Return the [x, y] coordinate for the center point of the cell that contains the specified text.  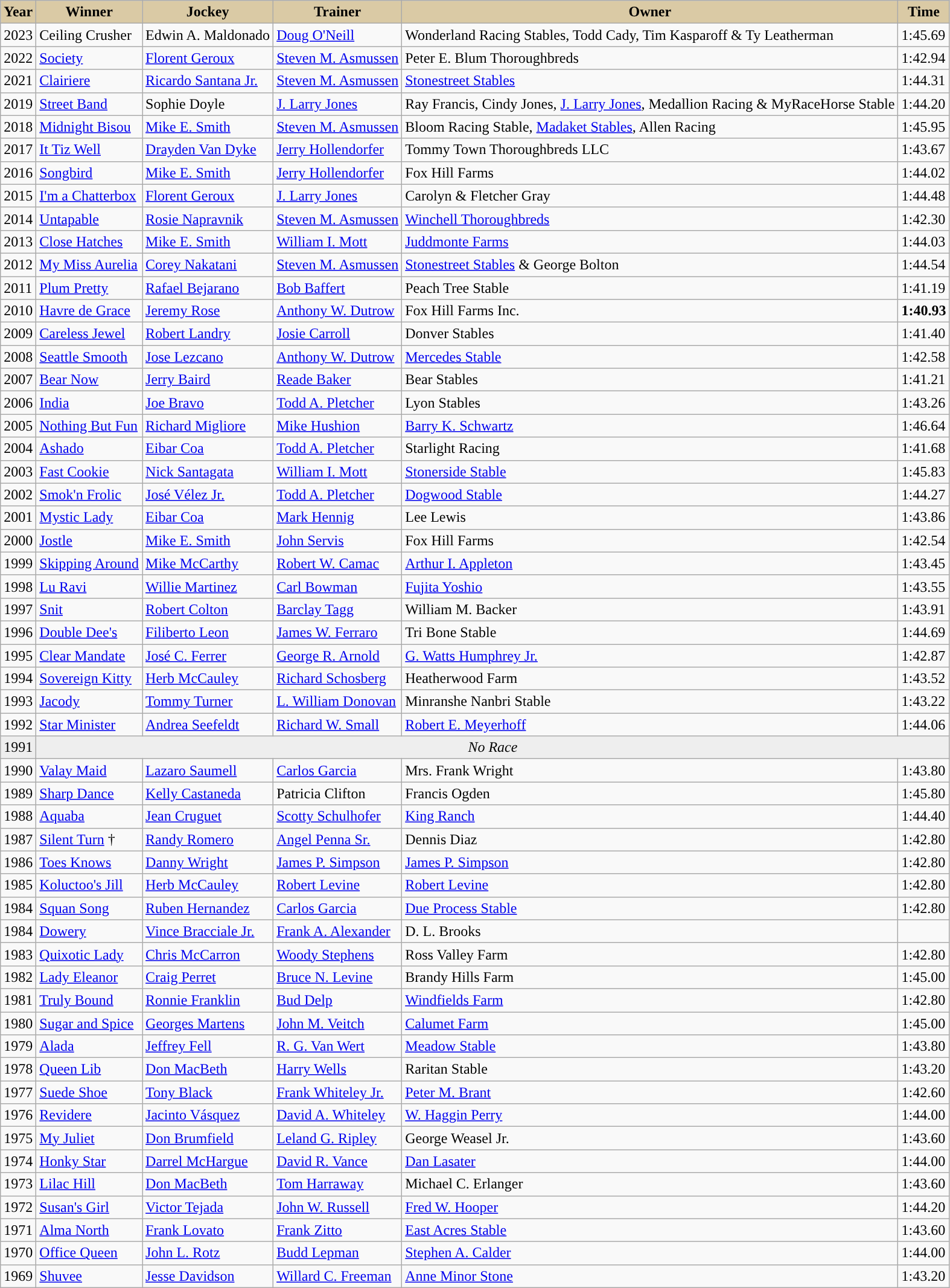
Lilac Hill [89, 1184]
L. William Donovan [338, 702]
Budd Lepman [338, 1253]
Andrea Seefeldt [208, 725]
Mark Hennig [338, 517]
Alada [89, 1046]
1977 [18, 1092]
Arthur I. Appleton [650, 563]
1975 [18, 1138]
India [89, 403]
Willie Martinez [208, 586]
Society [89, 58]
Due Process Stable [650, 908]
Revidere [89, 1115]
1986 [18, 862]
George Weasel Jr. [650, 1138]
Wonderland Racing Stables, Todd Cady, Tim Kasparoff & Ty Leatherman [650, 35]
1996 [18, 632]
1997 [18, 609]
2001 [18, 517]
Sharp Dance [89, 793]
Susan's Girl [89, 1207]
Tom Harraway [338, 1184]
Havre de Grace [89, 311]
1:45.80 [923, 793]
Filiberto Leon [208, 632]
Frank A. Alexander [338, 931]
1:40.93 [923, 311]
2013 [18, 242]
1992 [18, 725]
Jeremy Rose [208, 311]
Jerry Baird [208, 380]
2022 [18, 58]
Double Dee's [89, 632]
Richard Schosberg [338, 679]
Clairiere [89, 81]
Midnight Bisou [89, 127]
Woody Stephens [338, 954]
Randy Romero [208, 839]
Seattle Smooth [89, 357]
Sophie Doyle [208, 104]
2006 [18, 403]
2009 [18, 334]
Careless Jewel [89, 334]
Mike McCarthy [208, 563]
Starlight Racing [650, 449]
Edwin A. Maldonado [208, 35]
Skipping Around [89, 563]
Mystic Lady [89, 517]
1979 [18, 1046]
Leland G. Ripley [338, 1138]
Peach Tree Stable [650, 288]
1:41.19 [923, 288]
Sugar and Spice [89, 1024]
Frank Whiteley Jr. [338, 1092]
Kelly Castaneda [208, 793]
John M. Veitch [338, 1024]
Tommy Town Thoroughbreds LLC [650, 150]
Street Band [89, 104]
D. L. Brooks [650, 931]
1:42.94 [923, 58]
1:41.21 [923, 380]
Frank Lovato [208, 1230]
Bud Delp [338, 1000]
Stonestreet Stables & George Bolton [650, 264]
Carolyn & Fletcher Gray [650, 196]
Bob Baffert [338, 288]
Fred W. Hooper [650, 1207]
Jesse Davidson [208, 1276]
Nothing But Fun [89, 426]
My Juliet [89, 1138]
1981 [18, 1000]
1990 [18, 771]
Lazaro Saumell [208, 771]
Silent Turn † [89, 839]
1973 [18, 1184]
Barry K. Schwartz [650, 426]
1:43.91 [923, 609]
1995 [18, 655]
2002 [18, 495]
I'm a Chatterbox [89, 196]
William M. Backer [650, 609]
2007 [18, 380]
Jacinto Vásquez [208, 1115]
Stonestreet Stables [650, 81]
1988 [18, 816]
Richard W. Small [338, 725]
Fast Cookie [89, 472]
Ruben Hernandez [208, 908]
Star Minister [89, 725]
1:45.69 [923, 35]
1:42.87 [923, 655]
Reade Baker [338, 380]
1:43.86 [923, 517]
Queen Lib [89, 1069]
It Tiz Well [89, 150]
Winchell Thoroughbreds [650, 219]
Close Hatches [89, 242]
Dogwood Stable [650, 495]
Tri Bone Stable [650, 632]
2011 [18, 288]
2021 [18, 81]
2012 [18, 264]
1:44.40 [923, 816]
1993 [18, 702]
Fox Hill Farms Inc. [650, 311]
1:42.54 [923, 540]
Time [923, 12]
East Acres Stable [650, 1230]
Mike Hushion [338, 426]
Drayden Van Dyke [208, 150]
1:41.40 [923, 334]
2016 [18, 173]
Meadow Stable [650, 1046]
1:43.26 [923, 403]
1:44.48 [923, 196]
1987 [18, 839]
R. G. Van Wert [338, 1046]
Jose Lezcano [208, 357]
1:44.02 [923, 173]
Jockey [208, 12]
Smok'n Frolic [89, 495]
Tommy Turner [208, 702]
Robert W. Camac [338, 563]
Honky Star [89, 1161]
Ross Valley Farm [650, 954]
Songbird [89, 173]
W. Haggin Perry [650, 1115]
1:45.83 [923, 472]
George R. Arnold [338, 655]
Juddmonte Farms [650, 242]
2004 [18, 449]
1976 [18, 1115]
Willard C. Freeman [338, 1276]
Stonerside Stable [650, 472]
José Vélez Jr. [208, 495]
2023 [18, 35]
Danny Wright [208, 862]
Frank Zitto [338, 1230]
1:44.69 [923, 632]
1:44.03 [923, 242]
Carl Bowman [338, 586]
2015 [18, 196]
2003 [18, 472]
Josie Carroll [338, 334]
Truly Bound [89, 1000]
Michael C. Erlanger [650, 1184]
Peter M. Brant [650, 1092]
Ashado [89, 449]
Ricardo Santana Jr. [208, 81]
Ceiling Crusher [89, 35]
Jostle [89, 540]
Georges Martens [208, 1024]
1:43.22 [923, 702]
Ray Francis, Cindy Jones, J. Larry Jones, Medallion Racing & MyRaceHorse Stable [650, 104]
Nick Santagata [208, 472]
2000 [18, 540]
Vince Bracciale Jr. [208, 931]
1994 [18, 679]
Clear Mandate [89, 655]
Minranshe Nanbri Stable [650, 702]
Ronnie Franklin [208, 1000]
1999 [18, 563]
1985 [18, 885]
Squan Song [89, 908]
Francis Ogden [650, 793]
Angel Penna Sr. [338, 839]
Quixotic Lady [89, 954]
Alma North [89, 1230]
Sovereign Kitty [89, 679]
Donver Stables [650, 334]
1:43.55 [923, 586]
Barclay Tagg [338, 609]
1978 [18, 1069]
1970 [18, 1253]
Windfields Farm [650, 1000]
Dan Lasater [650, 1161]
Chris McCarron [208, 954]
1:43.67 [923, 150]
1:42.60 [923, 1092]
1972 [18, 1207]
1:44.54 [923, 264]
Trainer [338, 12]
Valay Maid [89, 771]
Heatherwood Farm [650, 679]
1989 [18, 793]
Office Queen [89, 1253]
1:42.30 [923, 219]
Joe Bravo [208, 403]
Anne Minor Stone [650, 1276]
José C. Ferrer [208, 655]
1:45.95 [923, 127]
Jeffrey Fell [208, 1046]
Snit [89, 609]
2008 [18, 357]
David R. Vance [338, 1161]
Jacody [89, 702]
Darrel McHargue [208, 1161]
John W. Russell [338, 1207]
Koluctoo's Jill [89, 885]
Tony Black [208, 1092]
Robert Landry [208, 334]
1998 [18, 586]
James W. Ferraro [338, 632]
Mercedes Stable [650, 357]
My Miss Aurelia [89, 264]
Dowery [89, 931]
David A. Whiteley [338, 1115]
Fujita Yoshio [650, 586]
2017 [18, 150]
Corey Nakatani [208, 264]
1980 [18, 1024]
Richard Migliore [208, 426]
Doug O'Neill [338, 35]
Shuvee [89, 1276]
Bloom Racing Stable, Madaket Stables, Allen Racing [650, 127]
Rosie Napravnik [208, 219]
1:44.06 [923, 725]
Calumet Farm [650, 1024]
Craig Perret [208, 977]
2018 [18, 127]
1969 [18, 1276]
Raritan Stable [650, 1069]
Jean Cruguet [208, 816]
Owner [650, 12]
2014 [18, 219]
Victor Tejada [208, 1207]
2019 [18, 104]
Suede Shoe [89, 1092]
1:44.27 [923, 495]
1983 [18, 954]
1974 [18, 1161]
Bear Now [89, 380]
1:44.31 [923, 81]
Lee Lewis [650, 517]
Aquaba [89, 816]
Mrs. Frank Wright [650, 771]
Dennis Diaz [650, 839]
No Race [493, 748]
Year [18, 12]
Scotty Schulhofer [338, 816]
Lyon Stables [650, 403]
Don Brumfield [208, 1138]
Lu Ravi [89, 586]
Patricia Clifton [338, 793]
1:46.64 [923, 426]
Rafael Bejarano [208, 288]
Lady Eleanor [89, 977]
Robert E. Meyerhoff [650, 725]
Untapable [89, 219]
King Ranch [650, 816]
1:42.58 [923, 357]
Bruce N. Levine [338, 977]
G. Watts Humphrey Jr. [650, 655]
Winner [89, 12]
2005 [18, 426]
1991 [18, 748]
Robert Colton [208, 609]
Peter E. Blum Thoroughbreds [650, 58]
Stephen A. Calder [650, 1253]
1:43.45 [923, 563]
Plum Pretty [89, 288]
1:41.68 [923, 449]
John L. Rotz [208, 1253]
1:43.52 [923, 679]
1971 [18, 1230]
1982 [18, 977]
John Servis [338, 540]
Brandy Hills Farm [650, 977]
Harry Wells [338, 1069]
2010 [18, 311]
Toes Knows [89, 862]
Bear Stables [650, 380]
